Return [X, Y] of the center of cell containing provided text 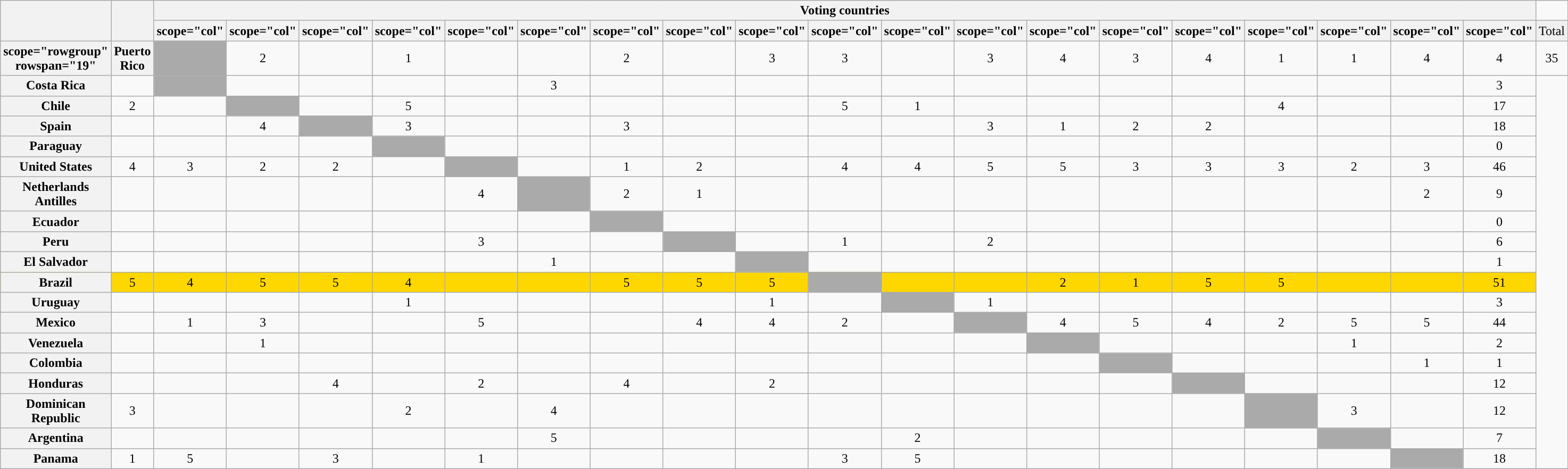
Argentina [56, 438]
Panama [56, 458]
Ecuador [56, 221]
Spain [56, 126]
Dominican Republic [56, 411]
United States [56, 166]
Brazil [56, 282]
Voting countries [845, 11]
6 [1499, 241]
9 [1499, 194]
El Salvador [56, 262]
scope="rowgroup" rowspan="19" [56, 58]
Costa Rica [56, 86]
Netherlands Antilles [56, 194]
Peru [56, 241]
Venezuela [56, 343]
Uruguay [56, 303]
Paraguay [56, 146]
Total [1552, 31]
Honduras [56, 383]
17 [1499, 106]
Colombia [56, 363]
Mexico [56, 323]
51 [1499, 282]
Chile [56, 106]
46 [1499, 166]
35 [1552, 58]
Puerto Rico [132, 58]
44 [1499, 323]
7 [1499, 438]
